Extract the [X, Y] coordinate from the center of the cell holding the provided text.  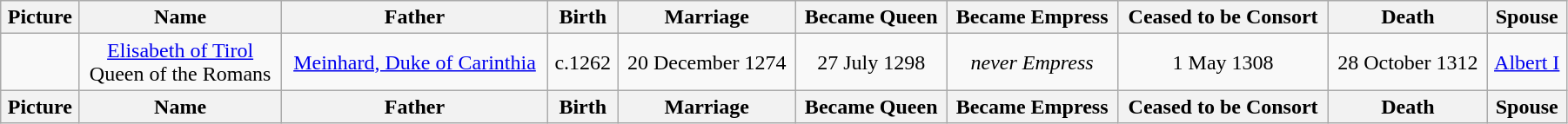
never Empress [1032, 62]
Albert I [1526, 62]
1 May 1308 [1223, 62]
c.1262 [583, 62]
Meinhard, Duke of Carinthia [414, 62]
20 December 1274 [707, 62]
28 October 1312 [1408, 62]
27 July 1298 [872, 62]
Elisabeth of TirolQueen of the Romans [180, 62]
